Locate the cell with the specified text and output its [x, y] center coordinate. 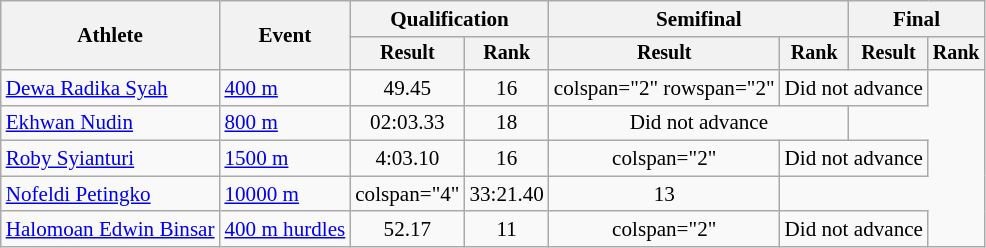
Athlete [110, 36]
33:21.40 [506, 194]
Ekhwan Nudin [110, 122]
10000 m [284, 194]
Semifinal [699, 18]
Halomoan Edwin Binsar [110, 230]
49.45 [407, 88]
Final [916, 18]
02:03.33 [407, 122]
colspan="2" rowspan="2" [664, 88]
13 [664, 194]
1500 m [284, 158]
11 [506, 230]
800 m [284, 122]
400 m [284, 88]
Dewa Radika Syah [110, 88]
52.17 [407, 230]
Roby Syianturi [110, 158]
400 m hurdles [284, 230]
Event [284, 36]
Qualification [450, 18]
4:03.10 [407, 158]
colspan="4" [407, 194]
18 [506, 122]
Nofeldi Petingko [110, 194]
